Detect which cell encompasses the target text, then output its (x, y) center coordinate. 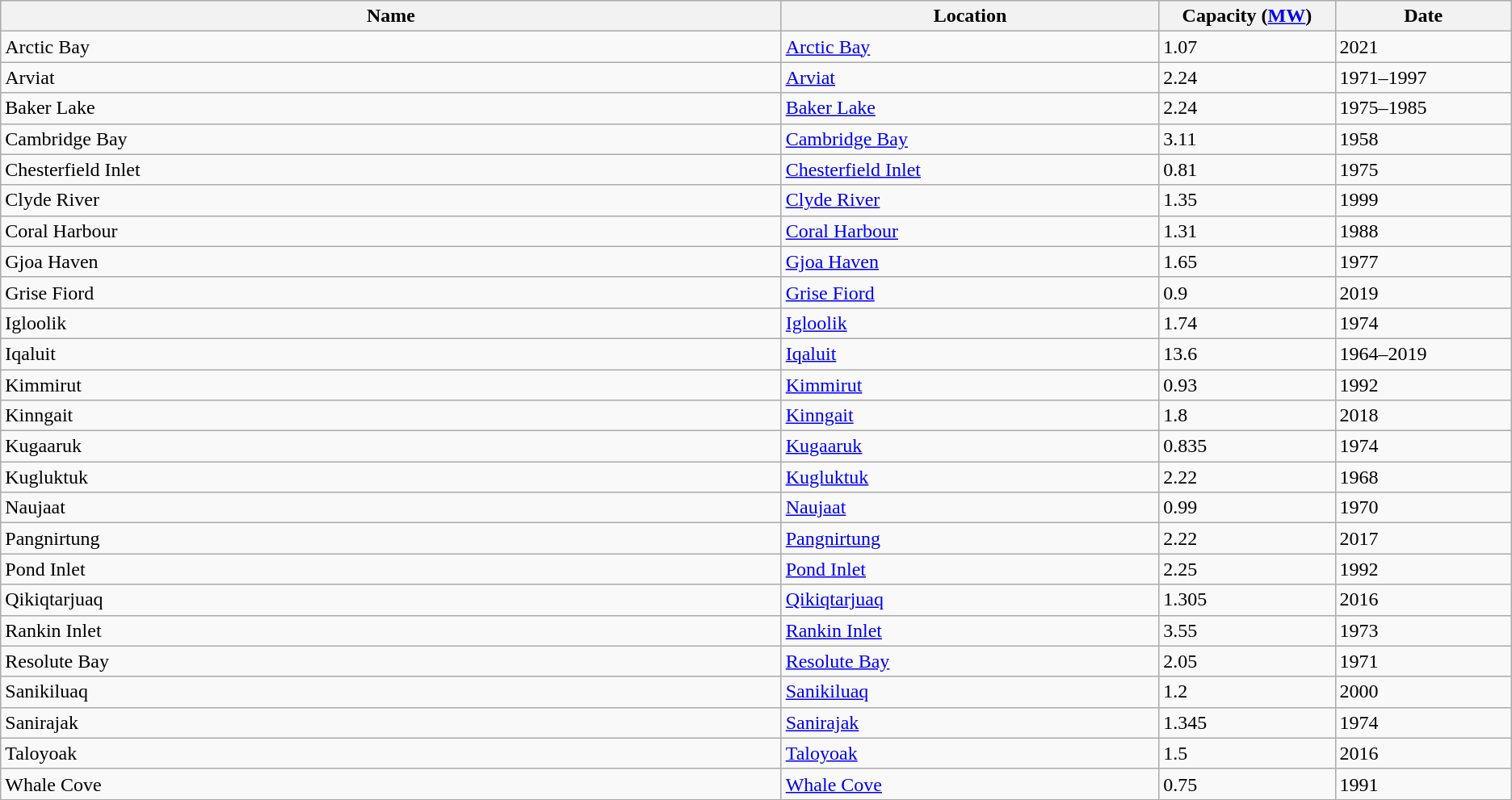
3.55 (1247, 630)
1975–1985 (1423, 108)
1.31 (1247, 231)
1.07 (1247, 47)
1.74 (1247, 323)
2017 (1423, 538)
1999 (1423, 200)
Date (1423, 16)
1971 (1423, 661)
13.6 (1247, 354)
1.5 (1247, 753)
2018 (1423, 416)
Capacity (MW) (1247, 16)
0.75 (1247, 784)
0.9 (1247, 292)
1988 (1423, 231)
Name (391, 16)
1.35 (1247, 200)
2019 (1423, 292)
1.2 (1247, 692)
1.8 (1247, 416)
Location (970, 16)
1958 (1423, 139)
1970 (1423, 508)
1991 (1423, 784)
1.305 (1247, 600)
1.345 (1247, 723)
2.05 (1247, 661)
1975 (1423, 170)
0.99 (1247, 508)
2.25 (1247, 569)
0.93 (1247, 385)
1968 (1423, 477)
1964–2019 (1423, 354)
1971–1997 (1423, 77)
1977 (1423, 262)
1973 (1423, 630)
1.65 (1247, 262)
0.81 (1247, 170)
3.11 (1247, 139)
0.835 (1247, 446)
2021 (1423, 47)
2000 (1423, 692)
